Pinpoint the cell where the given text exists, returning its [x, y] midpoint coordinate. 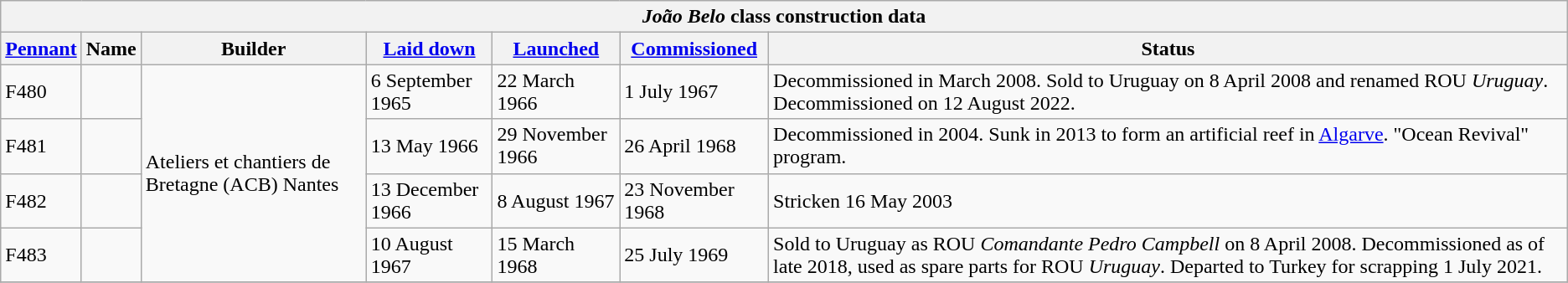
23 November 1968 [694, 201]
6 September 1965 [429, 92]
Status [1168, 49]
Stricken 16 May 2003 [1168, 201]
Builder [253, 49]
F482 [41, 201]
25 July 1969 [694, 255]
F481 [41, 146]
Name [111, 49]
Pennant [41, 49]
22 March 1966 [556, 92]
13 December 1966 [429, 201]
Laid down [429, 49]
15 March 1968 [556, 255]
Commissioned [694, 49]
João Belo class construction data [784, 17]
13 May 1966 [429, 146]
Decommissioned in 2004. Sunk in 2013 to form an artificial reef in Algarve. "Ocean Revival" program. [1168, 146]
F480 [41, 92]
F483 [41, 255]
1 July 1967 [694, 92]
Decommissioned in March 2008. Sold to Uruguay on 8 April 2008 and renamed ROU Uruguay. Decommissioned on 12 August 2022. [1168, 92]
10 August 1967 [429, 255]
Launched [556, 49]
8 August 1967 [556, 201]
Ateliers et chantiers de Bretagne (ACB) Nantes [253, 173]
26 April 1968 [694, 146]
29 November 1966 [556, 146]
